Identify which cell holds the provided text, then report its (x, y) central coordinate. 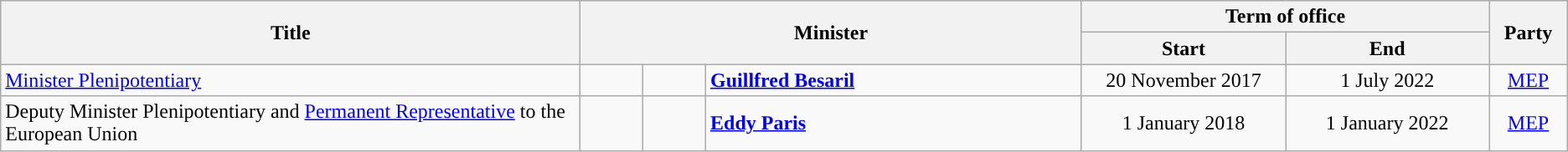
Start (1183, 48)
Title (291, 33)
20 November 2017 (1183, 80)
Minister Plenipotentiary (291, 80)
Eddy Paris (895, 124)
Minister (831, 33)
Deputy Minister Plenipotentiary and Permanent Representative to the European Union (291, 124)
End (1387, 48)
Term of office (1285, 17)
Guillfred Besaril (895, 80)
1 January 2022 (1387, 124)
1 July 2022 (1387, 80)
1 January 2018 (1183, 124)
Party (1529, 33)
